Pinpoint the cell where the given text exists, returning its (x, y) midpoint coordinate. 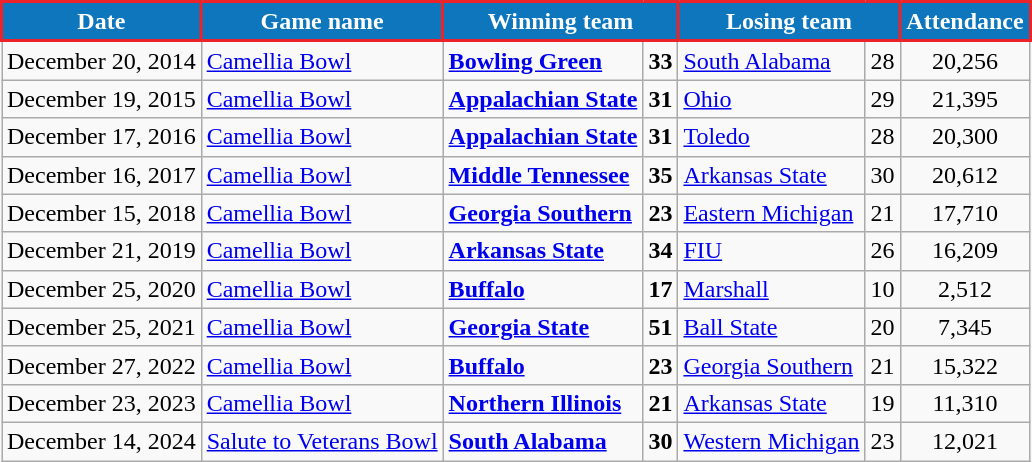
December 23, 2023 (102, 403)
20,612 (965, 175)
Ohio (772, 99)
35 (660, 175)
20,300 (965, 137)
17,710 (965, 213)
December 25, 2020 (102, 289)
December 19, 2015 (102, 99)
December 14, 2024 (102, 441)
29 (882, 99)
December 20, 2014 (102, 60)
December 21, 2019 (102, 251)
Salute to Veterans Bowl (322, 441)
Western Michigan (772, 441)
17 (660, 289)
Eastern Michigan (772, 213)
15,322 (965, 365)
Northern Illinois (543, 403)
Losing team (789, 22)
21,395 (965, 99)
December 15, 2018 (102, 213)
34 (660, 251)
December 27, 2022 (102, 365)
20,256 (965, 60)
Attendance (965, 22)
Marshall (772, 289)
December 17, 2016 (102, 137)
December 25, 2021 (102, 327)
11,310 (965, 403)
20 (882, 327)
Middle Tennessee (543, 175)
Ball State (772, 327)
Date (102, 22)
19 (882, 403)
2,512 (965, 289)
51 (660, 327)
Bowling Green (543, 60)
26 (882, 251)
12,021 (965, 441)
Georgia State (543, 327)
Winning team (560, 22)
Game name (322, 22)
7,345 (965, 327)
Toledo (772, 137)
December 16, 2017 (102, 175)
10 (882, 289)
33 (660, 60)
16,209 (965, 251)
FIU (772, 251)
